Extract the (x, y) coordinate from the center of the cell holding the provided text.  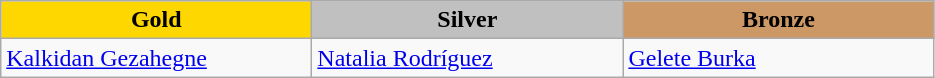
Gold (156, 20)
Bronze (778, 20)
Gelete Burka (778, 58)
Kalkidan Gezahegne (156, 58)
Natalia Rodríguez (468, 58)
Silver (468, 20)
